Find where the given text appears and provide that cell's center as [x, y] coordinate. 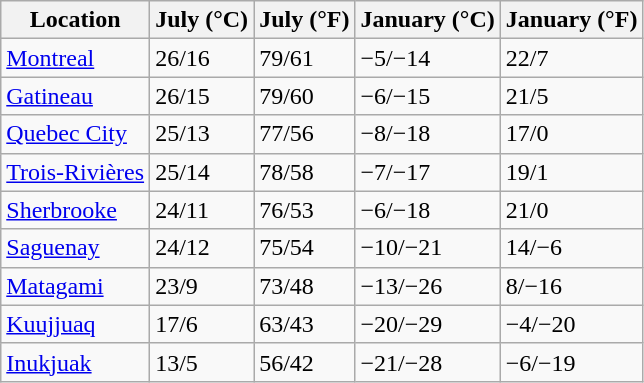
79/61 [304, 58]
July (°F) [304, 20]
January (°F) [572, 20]
23/9 [202, 286]
−8/−18 [428, 134]
26/15 [202, 96]
22/7 [572, 58]
Sherbrooke [76, 210]
25/13 [202, 134]
Trois-Rivières [76, 172]
26/16 [202, 58]
Gatineau [76, 96]
24/12 [202, 248]
−5/−14 [428, 58]
73/48 [304, 286]
−4/−20 [572, 324]
−20/−29 [428, 324]
January (°C) [428, 20]
−6/−18 [428, 210]
19/1 [572, 172]
25/14 [202, 172]
Kuujjuaq [76, 324]
−6/−19 [572, 362]
−10/−21 [428, 248]
14/−6 [572, 248]
21/5 [572, 96]
Montreal [76, 58]
8/−16 [572, 286]
76/53 [304, 210]
63/43 [304, 324]
Quebec City [76, 134]
77/56 [304, 134]
−6/−15 [428, 96]
−13/−26 [428, 286]
17/6 [202, 324]
75/54 [304, 248]
−7/−17 [428, 172]
17/0 [572, 134]
July (°C) [202, 20]
−21/−28 [428, 362]
21/0 [572, 210]
79/60 [304, 96]
Saguenay [76, 248]
56/42 [304, 362]
78/58 [304, 172]
13/5 [202, 362]
Location [76, 20]
24/11 [202, 210]
Matagami [76, 286]
Inukjuak [76, 362]
